Pinpoint the cell where the given text exists, returning its (X, Y) midpoint coordinate. 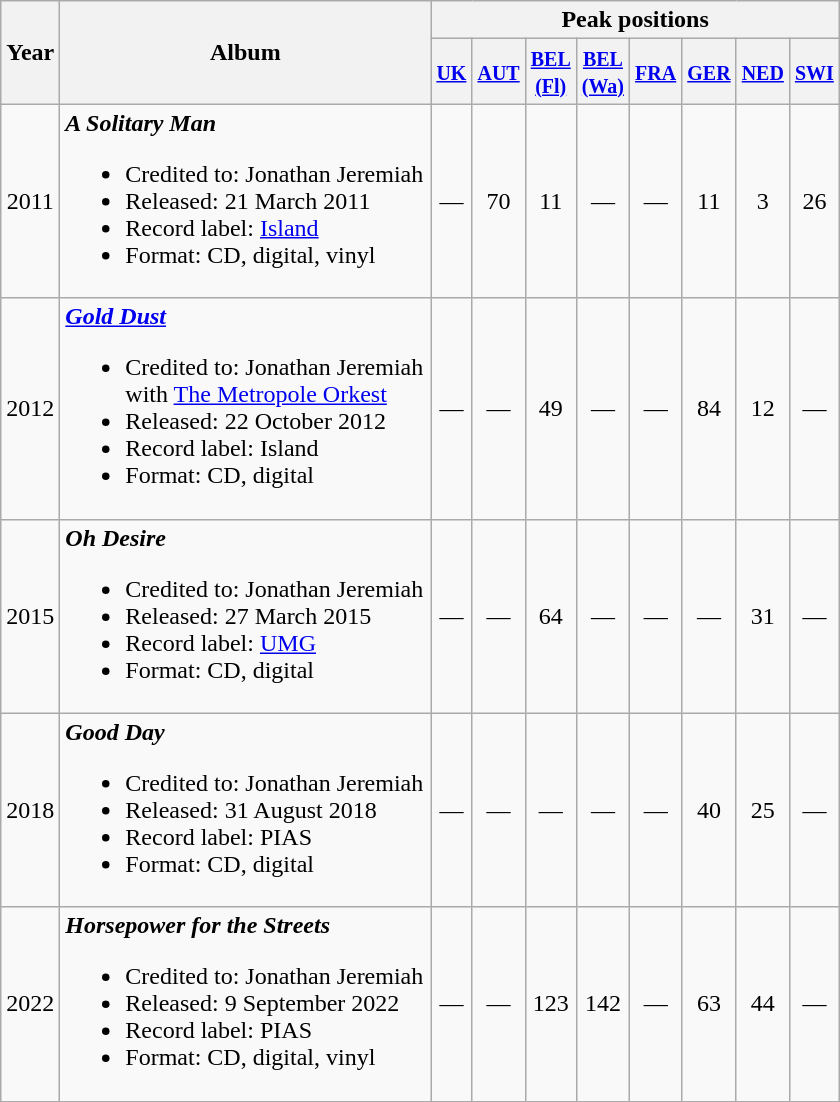
A Solitary ManCredited to: Jonathan JeremiahReleased: 21 March 2011Record label: IslandFormat: CD, digital, vinyl (246, 201)
2022 (30, 1004)
63 (709, 1004)
25 (762, 810)
Year (30, 52)
SWI (814, 72)
Album (246, 52)
Horsepower for the StreetsCredited to: Jonathan JeremiahReleased: 9 September 2022Record label: PIASFormat: CD, digital, vinyl (246, 1004)
Gold DustCredited to: Jonathan Jeremiah with The Metropole OrkestReleased: 22 October 2012Record label: IslandFormat: CD, digital (246, 408)
2011 (30, 201)
2015 (30, 616)
12 (762, 408)
NED (762, 72)
AUT (498, 72)
70 (498, 201)
3 (762, 201)
49 (550, 408)
Peak positions (635, 20)
2018 (30, 810)
2012 (30, 408)
44 (762, 1004)
40 (709, 810)
UK (452, 72)
26 (814, 201)
64 (550, 616)
BEL(Fl) (550, 72)
Good DayCredited to: Jonathan JeremiahReleased: 31 August 2018Record label: PIASFormat: CD, digital (246, 810)
142 (602, 1004)
Oh DesireCredited to: Jonathan JeremiahReleased: 27 March 2015Record label: UMGFormat: CD, digital (246, 616)
31 (762, 616)
123 (550, 1004)
BEL(Wa) (602, 72)
FRA (656, 72)
84 (709, 408)
GER (709, 72)
